For the text-containing cell, return its midpoint in [x, y] coordinate format. 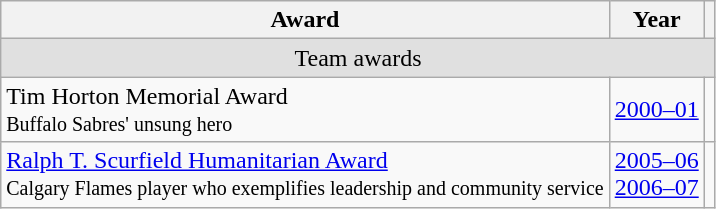
Ralph T. Scurfield Humanitarian AwardCalgary Flames player who exemplifies leadership and community service [305, 174]
Tim Horton Memorial AwardBuffalo Sabres' unsung hero [305, 110]
2005–062006–07 [656, 174]
Award [305, 20]
Year [656, 20]
2000–01 [656, 110]
Team awards [358, 58]
